Output the [x, y] coordinate of the center of the cell containing the given text.  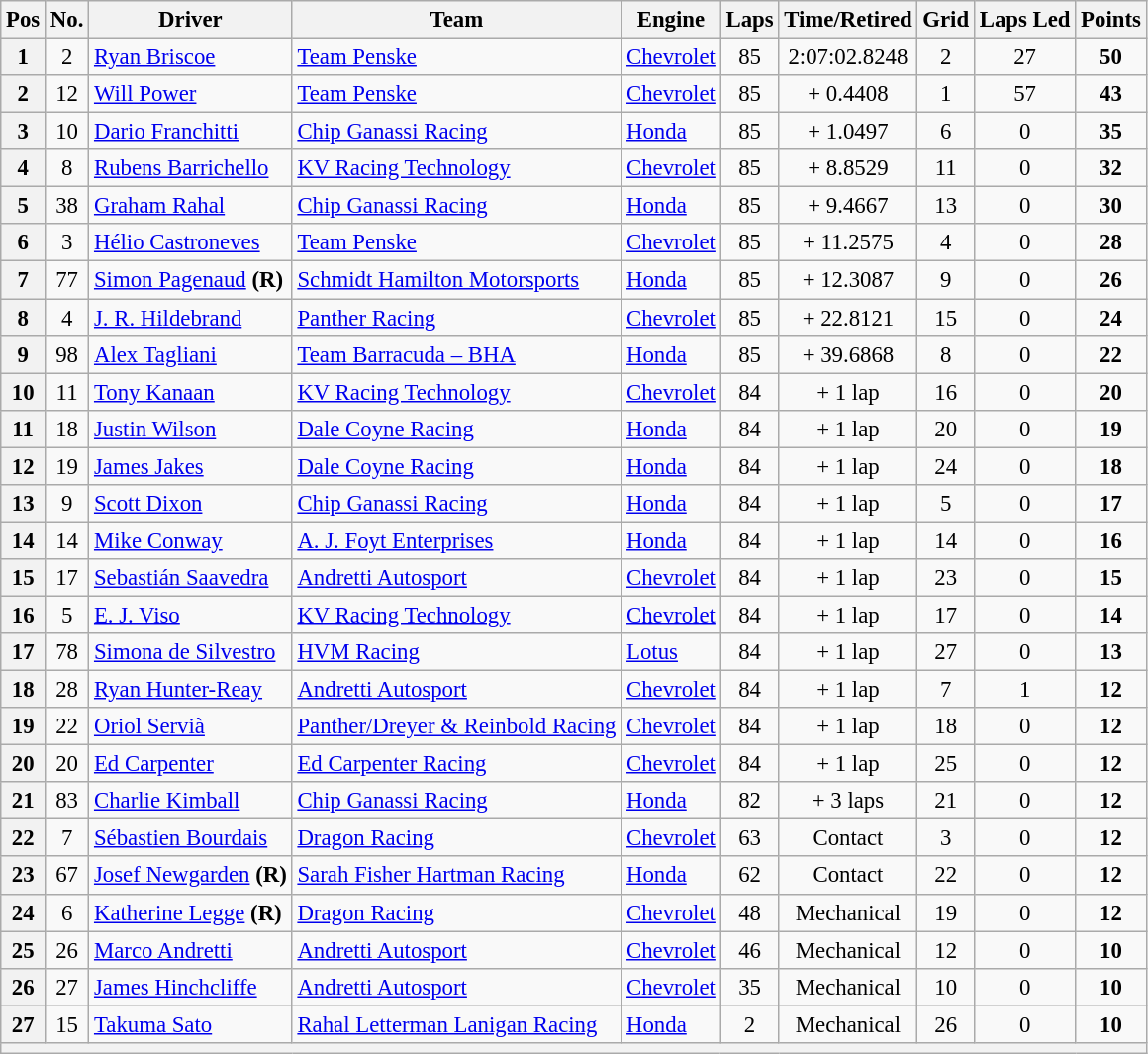
Oriol Servià [190, 726]
Alex Tagliani [190, 354]
No. [67, 20]
Team [457, 20]
50 [1110, 57]
43 [1110, 94]
Schmidt Hamilton Motorsports [457, 280]
Graham Rahal [190, 206]
Panther Racing [457, 318]
57 [1024, 94]
James Hinchcliffe [190, 987]
+ 39.6868 [848, 354]
Takuma Sato [190, 1024]
Hélio Castroneves [190, 242]
E. J. Viso [190, 615]
Ed Carpenter [190, 764]
Simona de Silvestro [190, 652]
Marco Andretti [190, 950]
Points [1110, 20]
Rubens Barrichello [190, 168]
30 [1110, 206]
+ 22.8121 [848, 318]
+ 12.3087 [848, 280]
46 [750, 950]
Laps [750, 20]
Will Power [190, 94]
Lotus [671, 652]
Sébastien Bourdais [190, 838]
+ 11.2575 [848, 242]
James Jakes [190, 466]
83 [67, 801]
Ryan Hunter-Reay [190, 690]
Engine [671, 20]
+ 9.4667 [848, 206]
Scott Dixon [190, 504]
Dario Franchitti [190, 132]
98 [67, 354]
32 [1110, 168]
2:07:02.8248 [848, 57]
Tony Kanaan [190, 392]
J. R. Hildebrand [190, 318]
82 [750, 801]
78 [67, 652]
+ 0.4408 [848, 94]
48 [750, 912]
Simon Pagenaud (R) [190, 280]
A. J. Foyt Enterprises [457, 540]
Grid [946, 20]
Katherine Legge (R) [190, 912]
77 [67, 280]
Driver [190, 20]
Rahal Letterman Lanigan Racing [457, 1024]
+ 3 laps [848, 801]
HVM Racing [457, 652]
+ 8.8529 [848, 168]
62 [750, 876]
Panther/Dreyer & Reinbold Racing [457, 726]
Mike Conway [190, 540]
Ed Carpenter Racing [457, 764]
Time/Retired [848, 20]
Pos [24, 20]
63 [750, 838]
Josef Newgarden (R) [190, 876]
Sebastián Saavedra [190, 578]
Sarah Fisher Hartman Racing [457, 876]
38 [67, 206]
Laps Led [1024, 20]
Team Barracuda – BHA [457, 354]
+ 1.0497 [848, 132]
67 [67, 876]
Justin Wilson [190, 429]
Charlie Kimball [190, 801]
Ryan Briscoe [190, 57]
